Return (X, Y) of the center of cell containing provided text 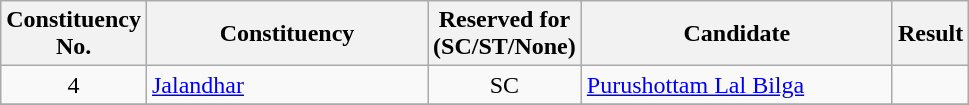
Result (930, 34)
Jalandhar (286, 85)
4 (74, 85)
Constituency (286, 34)
Purushottam Lal Bilga (736, 85)
Constituency No. (74, 34)
Candidate (736, 34)
Reserved for(SC/ST/None) (505, 34)
SC (505, 85)
